Return the (X, Y) coordinate for the center point of the cell that contains the specified text.  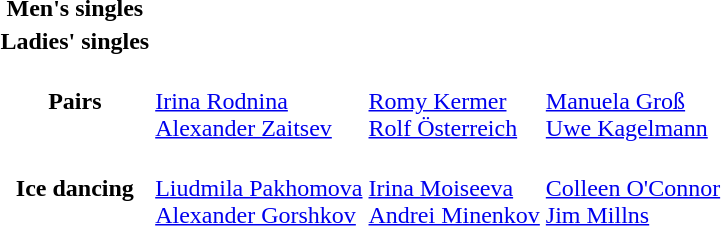
Romy KermerRolf Österreich (454, 101)
Irina RodninaAlexander Zaitsev (259, 101)
Manuela GroßUwe Kagelmann (632, 101)
